Determine the (X, Y) coordinate at the center of the cell enclosing the given text.  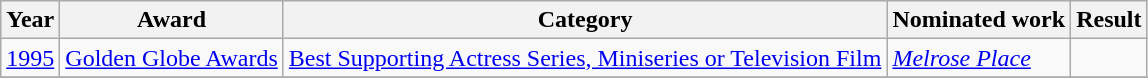
Golden Globe Awards (172, 58)
Category (585, 20)
Result (1109, 20)
Year (30, 20)
Nominated work (979, 20)
1995 (30, 58)
Best Supporting Actress Series, Miniseries or Television Film (585, 58)
Award (172, 20)
Melrose Place (979, 58)
